Locate the cell with the specified text and output its [X, Y] center coordinate. 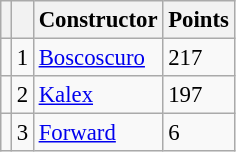
Forward [98, 133]
217 [198, 58]
3 [22, 133]
Kalex [98, 95]
197 [198, 95]
Constructor [98, 20]
6 [198, 133]
1 [22, 58]
2 [22, 95]
Boscoscuro [98, 58]
Points [198, 20]
